Determine the (x, y) coordinate at the center of the cell enclosing the given text.  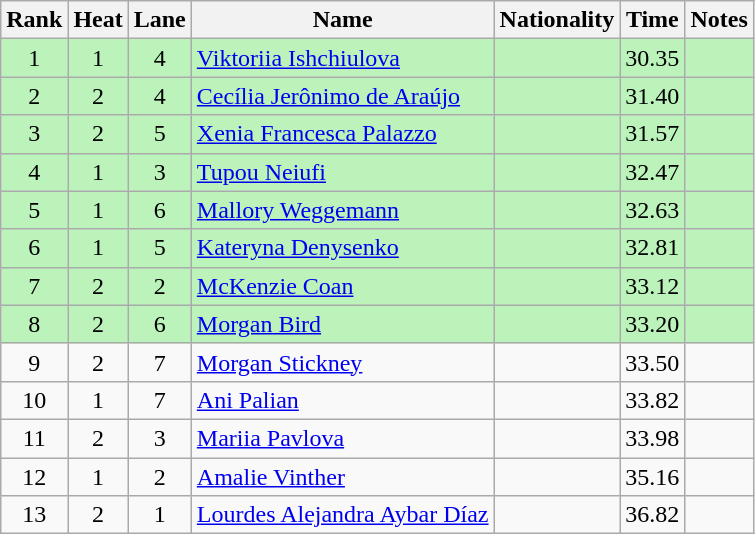
Nationality (557, 20)
10 (34, 400)
33.98 (652, 438)
32.63 (652, 210)
33.50 (652, 362)
31.40 (652, 96)
Mariia Pavlova (342, 438)
Name (342, 20)
Notes (719, 20)
McKenzie Coan (342, 286)
Lourdes Alejandra Aybar Díaz (342, 515)
30.35 (652, 58)
11 (34, 438)
31.57 (652, 134)
Morgan Stickney (342, 362)
35.16 (652, 477)
Morgan Bird (342, 324)
Tupou Neiufi (342, 172)
13 (34, 515)
33.20 (652, 324)
32.47 (652, 172)
Xenia Francesca Palazzo (342, 134)
36.82 (652, 515)
Kateryna Denysenko (342, 248)
Heat (98, 20)
Lane (160, 20)
32.81 (652, 248)
33.12 (652, 286)
Rank (34, 20)
Time (652, 20)
8 (34, 324)
9 (34, 362)
Mallory Weggemann (342, 210)
Amalie Vinther (342, 477)
Ani Palian (342, 400)
Viktoriia Ishchiulova (342, 58)
Cecília Jerônimo de Araújo (342, 96)
12 (34, 477)
33.82 (652, 400)
